Pinpoint the cell where the given text exists, returning its (X, Y) midpoint coordinate. 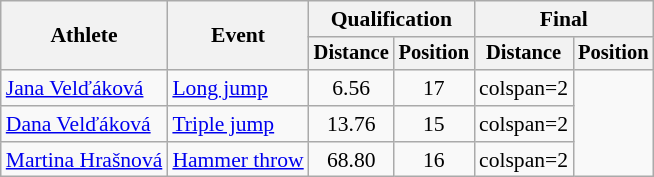
Jana Velďáková (84, 88)
Qualification (392, 19)
Athlete (84, 36)
Final (564, 19)
17 (434, 88)
Long jump (238, 88)
Dana Velďáková (84, 124)
6.56 (352, 88)
13.76 (352, 124)
15 (434, 124)
Event (238, 36)
Triple jump (238, 124)
